Scan for the cell matching the given text and deliver its (X, Y) coordinate at center. 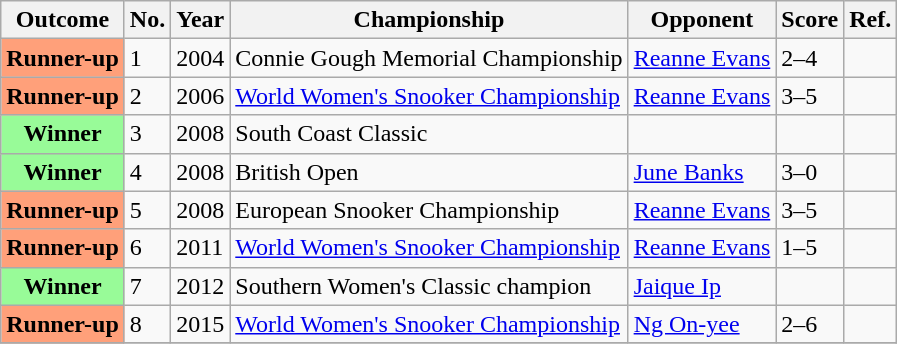
1 (147, 58)
5 (147, 210)
Year (200, 20)
June Banks (702, 172)
2006 (200, 96)
6 (147, 248)
3–0 (810, 172)
No. (147, 20)
1–5 (810, 248)
European Snooker Championship (429, 210)
Score (810, 20)
Ng On-yee (702, 324)
7 (147, 286)
Championship (429, 20)
South Coast Classic (429, 134)
Southern Women's Classic champion (429, 286)
Ref. (870, 20)
4 (147, 172)
2 (147, 96)
3 (147, 134)
British Open (429, 172)
2–4 (810, 58)
2015 (200, 324)
Jaique Ip (702, 286)
Opponent (702, 20)
2011 (200, 248)
2–6 (810, 324)
Connie Gough Memorial Championship (429, 58)
Outcome (63, 20)
2004 (200, 58)
2012 (200, 286)
8 (147, 324)
